Detect which cell encompasses the target text, then output its [X, Y] center coordinate. 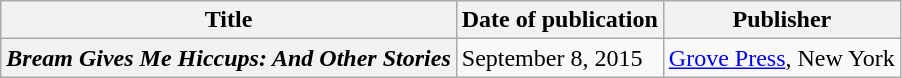
Title [229, 20]
Grove Press, New York [782, 58]
Publisher [782, 20]
Date of publication [560, 20]
Bream Gives Me Hiccups: And Other Stories [229, 58]
September 8, 2015 [560, 58]
